Determine the [X, Y] coordinate at the center of the cell enclosing the given text.  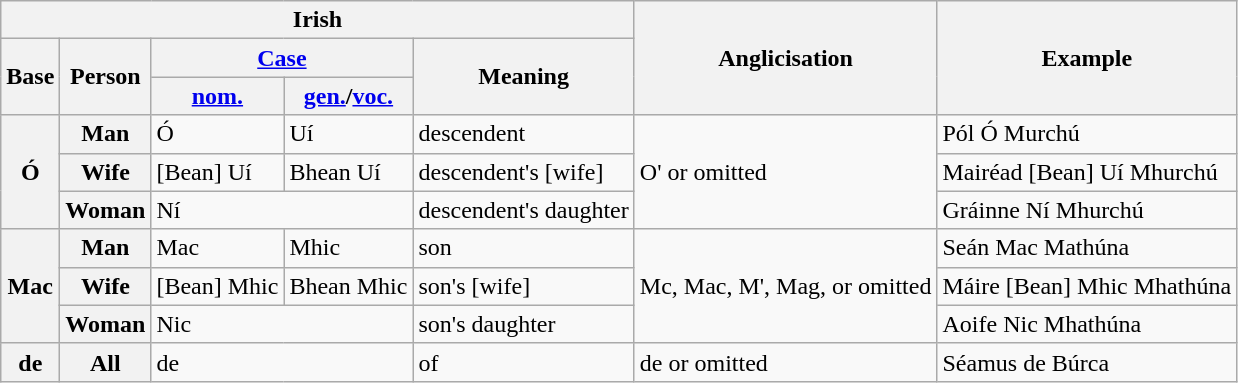
[Bean] Uí [218, 172]
Person [106, 77]
son's [wife] [524, 286]
Case [282, 58]
descendent's [wife] [524, 172]
Uí [348, 134]
Gráinne Ní Mhurchú [1087, 210]
Seán Mac Mathúna [1087, 248]
Bhean Mhic [348, 286]
Mairéad [Bean] Uí Mhurchú [1087, 172]
Bhean Uí [348, 172]
Nic [282, 324]
descendent [524, 134]
descendent's daughter [524, 210]
Máire [Bean] Mhic Mhathúna [1087, 286]
[Bean] Mhic [218, 286]
de or omitted [786, 362]
gen./voc. [348, 96]
Example [1087, 58]
Meaning [524, 77]
Anglicisation [786, 58]
son's daughter [524, 324]
son [524, 248]
O' or omitted [786, 172]
Irish [318, 20]
All [106, 362]
of [524, 362]
Aoife Nic Mhathúna [1087, 324]
Base [30, 77]
Pól Ó Murchú [1087, 134]
Séamus de Búrca [1087, 362]
nom. [218, 96]
Mc, Mac, M', Mag, or omitted [786, 286]
Ní [282, 210]
Mhic [348, 248]
